Detect which cell encompasses the target text, then output its (X, Y) center coordinate. 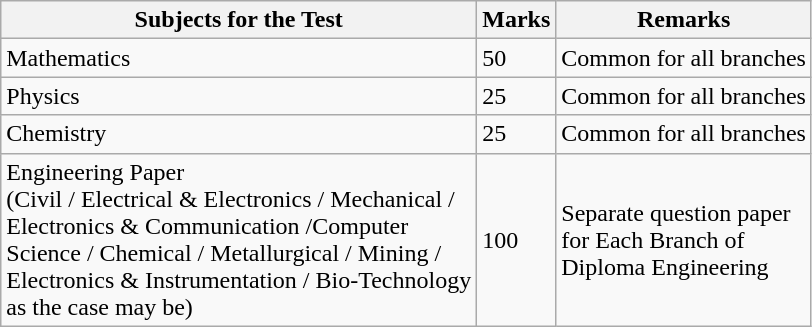
100 (516, 240)
Marks (516, 20)
Physics (239, 96)
Separate question paperfor Each Branch ofDiploma Engineering (684, 240)
Chemistry (239, 134)
Mathematics (239, 58)
Remarks (684, 20)
50 (516, 58)
Subjects for the Test (239, 20)
